Identify which cell holds the provided text, then report its [X, Y] central coordinate. 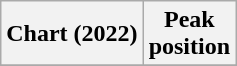
Peakposition [189, 34]
Chart (2022) [72, 34]
